Capture the cell that displays the provided text and extract its [X, Y] central coordinate. 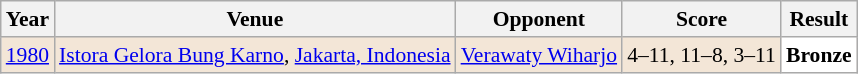
Verawaty Wiharjo [539, 55]
1980 [28, 55]
Opponent [539, 19]
Score [702, 19]
Venue [255, 19]
Result [819, 19]
Bronze [819, 55]
Istora Gelora Bung Karno, Jakarta, Indonesia [255, 55]
4–11, 11–8, 3–11 [702, 55]
Year [28, 19]
